Find where the given text appears and provide that cell's center as (x, y) coordinate. 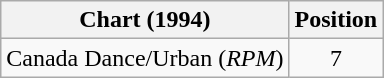
7 (336, 58)
Canada Dance/Urban (RPM) (145, 58)
Position (336, 20)
Chart (1994) (145, 20)
